Identify which cell holds the provided text, then report its [X, Y] central coordinate. 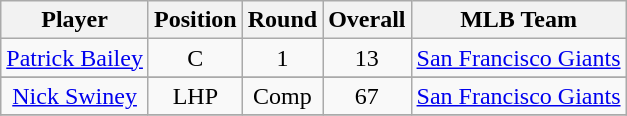
Nick Swiney [75, 96]
MLB Team [518, 20]
LHP [195, 96]
Player [75, 20]
67 [367, 96]
Patrick Bailey [75, 58]
13 [367, 58]
Comp [282, 96]
Round [282, 20]
Overall [367, 20]
Position [195, 20]
1 [282, 58]
C [195, 58]
